Pinpoint the cell where the given text exists, returning its (X, Y) midpoint coordinate. 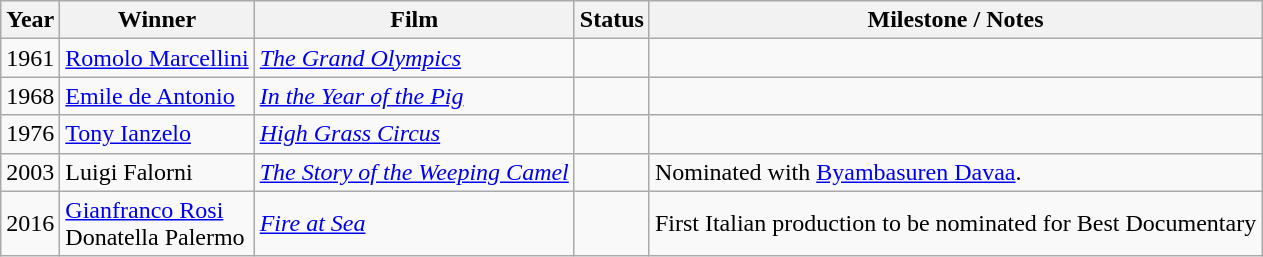
Emile de Antonio (157, 96)
The Grand Olympics (414, 58)
Status (612, 20)
Tony Ianzelo (157, 134)
High Grass Circus (414, 134)
Fire at Sea (414, 224)
1976 (30, 134)
In the Year of the Pig (414, 96)
1968 (30, 96)
Milestone / Notes (955, 20)
2003 (30, 172)
2016 (30, 224)
Luigi Falorni (157, 172)
Nominated with Byambasuren Davaa. (955, 172)
The Story of the Weeping Camel (414, 172)
Romolo Marcellini (157, 58)
First Italian production to be nominated for Best Documentary (955, 224)
Gianfranco RosiDonatella Palermo (157, 224)
Winner (157, 20)
Film (414, 20)
Year (30, 20)
1961 (30, 58)
